Return the [X, Y] coordinate for the center point of the cell that contains the specified text.  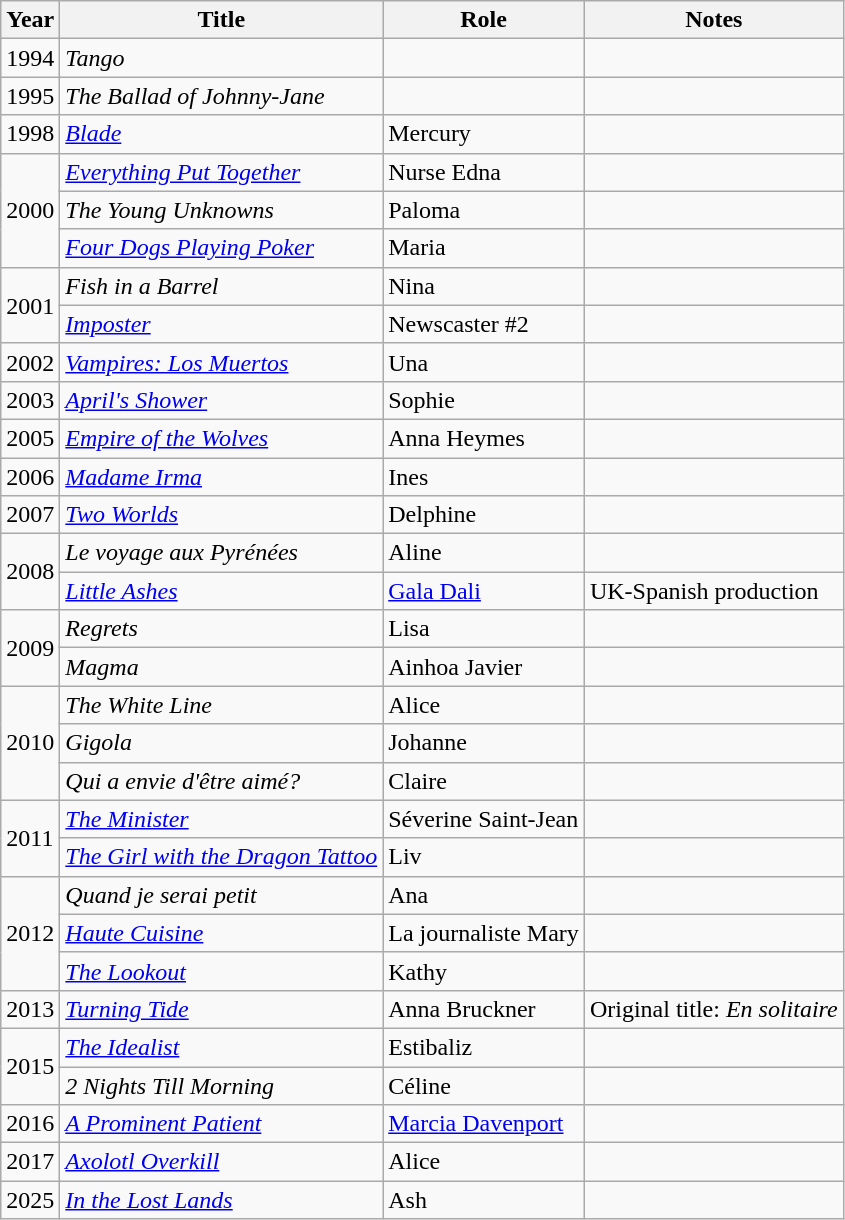
Magma [222, 667]
Marcia Davenport [484, 1124]
Four Dogs Playing Poker [222, 248]
Empire of the Wolves [222, 438]
The Young Unknowns [222, 210]
2010 [30, 743]
Mercury [484, 134]
Estibaliz [484, 1047]
In the Lost Lands [222, 1200]
Little Ashes [222, 591]
Claire [484, 781]
Ash [484, 1200]
2005 [30, 438]
Gigola [222, 743]
Delphine [484, 515]
UK-Spanish production [714, 591]
Anna Heymes [484, 438]
Anna Bruckner [484, 1009]
2001 [30, 305]
Fish in a Barrel [222, 286]
The Minister [222, 819]
Ines [484, 477]
Sophie [484, 400]
2012 [30, 933]
Gala Dali [484, 591]
2007 [30, 515]
Kathy [484, 971]
Year [30, 20]
Lisa [484, 629]
2008 [30, 572]
Quand je serai petit [222, 895]
2016 [30, 1124]
Imposter [222, 324]
2015 [30, 1066]
1998 [30, 134]
Ana [484, 895]
Turning Tide [222, 1009]
Paloma [484, 210]
Nina [484, 286]
The Girl with the Dragon Tattoo [222, 857]
Title [222, 20]
2011 [30, 838]
2 Nights Till Morning [222, 1085]
2006 [30, 477]
The Lookout [222, 971]
Qui a envie d'être aimé? [222, 781]
2025 [30, 1200]
1995 [30, 96]
Role [484, 20]
Regrets [222, 629]
Maria [484, 248]
Notes [714, 20]
2013 [30, 1009]
Una [484, 362]
A Prominent Patient [222, 1124]
2003 [30, 400]
Blade [222, 134]
1994 [30, 58]
2000 [30, 210]
2002 [30, 362]
Liv [484, 857]
Tango [222, 58]
Haute Cuisine [222, 933]
Séverine Saint-Jean [484, 819]
Two Worlds [222, 515]
Nurse Edna [484, 172]
The White Line [222, 705]
Madame Irma [222, 477]
2017 [30, 1162]
Vampires: Los Muertos [222, 362]
La journaliste Mary [484, 933]
Newscaster #2 [484, 324]
April's Shower [222, 400]
Ainhoa Javier [484, 667]
Aline [484, 553]
Original title: En solitaire [714, 1009]
The Idealist [222, 1047]
Everything Put Together [222, 172]
Johanne [484, 743]
2009 [30, 648]
Céline [484, 1085]
The Ballad of Johnny-Jane [222, 96]
Le voyage aux Pyrénées [222, 553]
Axolotl Overkill [222, 1162]
